Return the (x, y) coordinate for the center point of the cell that contains the specified text.  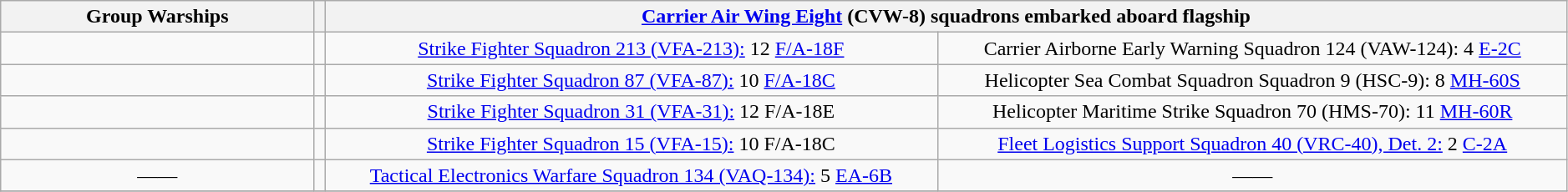
Group Warships (157, 17)
Fleet Logistics Support Squadron 40 (VRC-40), Det. 2: 2 C-2A (1252, 144)
Carrier Air Wing Eight (CVW-8) squadrons embarked aboard flagship (946, 17)
Strike Fighter Squadron 87 (VFA-87): 10 F/A-18C (632, 80)
Helicopter Sea Combat Squadron Squadron 9 (HSC-9): 8 MH-60S (1252, 80)
Strike Fighter Squadron 213 (VFA-213): 12 F/A-18F (632, 48)
Helicopter Maritime Strike Squadron 70 (HMS-70): 11 MH-60R (1252, 112)
Strike Fighter Squadron 15 (VFA-15): 10 F/A-18C (632, 144)
Carrier Airborne Early Warning Squadron 124 (VAW-124): 4 E-2C (1252, 48)
Tactical Electronics Warfare Squadron 134 (VAQ-134): 5 EA-6B (632, 175)
Strike Fighter Squadron 31 (VFA-31): 12 F/A-18E (632, 112)
